Locate the cell with the specified text and output its (X, Y) center coordinate. 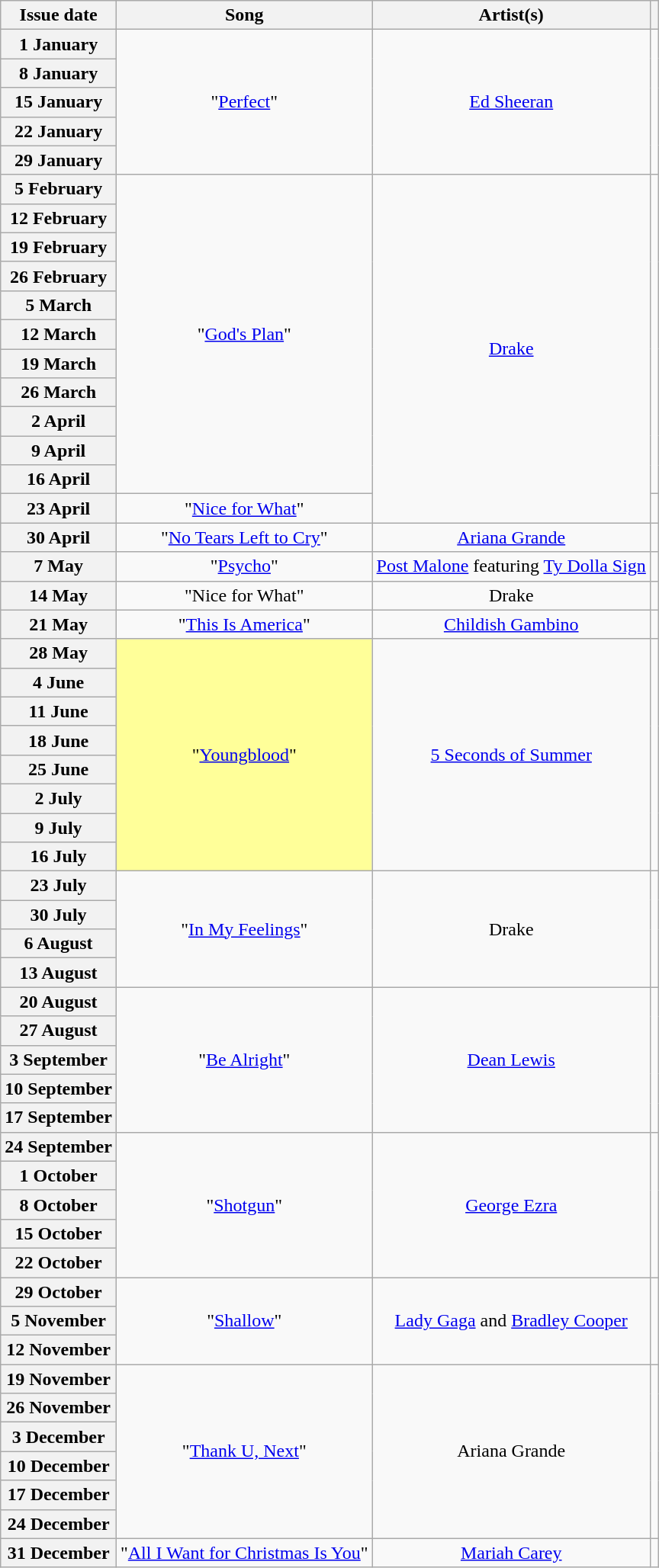
9 July (59, 827)
22 October (59, 1262)
6 August (59, 944)
Lady Gaga and Bradley Cooper (511, 1321)
Song (244, 15)
19 November (59, 1379)
11 June (59, 711)
30 April (59, 537)
25 June (59, 769)
10 December (59, 1466)
20 August (59, 1002)
"Be Alright" (244, 1060)
"Psycho" (244, 566)
17 December (59, 1495)
5 February (59, 189)
3 December (59, 1437)
28 May (59, 653)
26 February (59, 276)
Issue date (59, 15)
3 September (59, 1060)
14 May (59, 595)
15 October (59, 1233)
17 September (59, 1117)
31 December (59, 1553)
8 January (59, 73)
12 November (59, 1350)
"Youngblood" (244, 755)
19 February (59, 247)
24 December (59, 1524)
30 July (59, 915)
13 August (59, 973)
29 January (59, 160)
19 March (59, 364)
"God's Plan" (244, 334)
23 July (59, 886)
"This Is America" (244, 624)
15 January (59, 102)
Artist(s) (511, 15)
2 April (59, 422)
22 January (59, 131)
12 February (59, 218)
"Perfect" (244, 102)
27 August (59, 1031)
Mariah Carey (511, 1553)
7 May (59, 566)
Childish Gambino (511, 624)
"Thank U, Next" (244, 1451)
5 Seconds of Summer (511, 755)
George Ezra (511, 1204)
9 April (59, 451)
16 April (59, 479)
Dean Lewis (511, 1060)
10 September (59, 1089)
21 May (59, 624)
"Shallow" (244, 1321)
"In My Feelings" (244, 929)
26 November (59, 1408)
"All I Want for Christmas Is You" (244, 1553)
24 September (59, 1146)
26 March (59, 393)
Post Malone featuring Ty Dolla Sign (511, 566)
1 October (59, 1175)
8 October (59, 1204)
16 July (59, 857)
29 October (59, 1292)
"No Tears Left to Cry" (244, 537)
4 June (59, 682)
5 March (59, 305)
"Shotgun" (244, 1204)
Ed Sheeran (511, 102)
18 June (59, 740)
1 January (59, 44)
12 March (59, 334)
5 November (59, 1321)
2 July (59, 798)
23 April (59, 508)
